Find where the given text appears and provide that cell's center as (X, Y) coordinate. 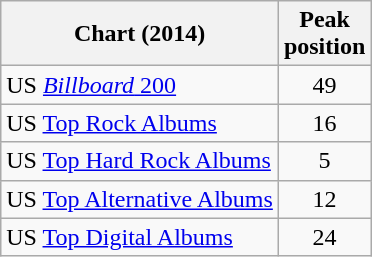
24 (324, 237)
16 (324, 123)
US Top Hard Rock Albums (140, 161)
US Billboard 200 (140, 85)
US Top Digital Albums (140, 237)
US Top Rock Albums (140, 123)
Chart (2014) (140, 34)
US Top Alternative Albums (140, 199)
Peakposition (324, 34)
49 (324, 85)
5 (324, 161)
12 (324, 199)
